Return the [x, y] coordinate for the center point of the cell that contains the specified text.  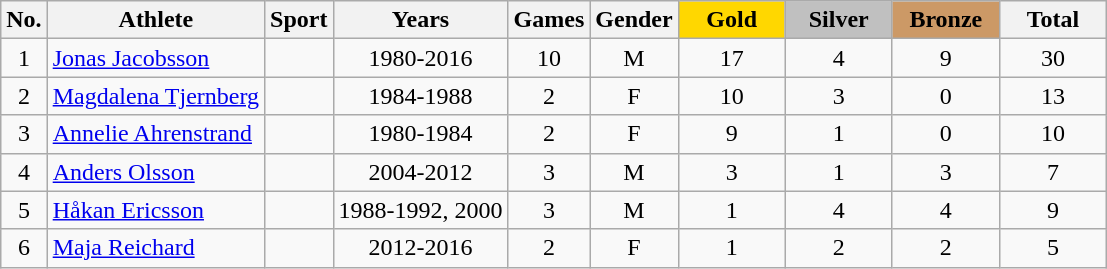
Athlete [156, 20]
Gender [634, 20]
17 [732, 58]
6 [24, 248]
Maja Reichard [156, 248]
7 [1052, 172]
1980-2016 [420, 58]
Total [1052, 20]
Håkan Ericsson [156, 210]
Games [549, 20]
1988-1992, 2000 [420, 210]
13 [1052, 96]
Magdalena Tjernberg [156, 96]
2004-2012 [420, 172]
2012-2016 [420, 248]
Jonas Jacobsson [156, 58]
1984-1988 [420, 96]
No. [24, 20]
Sport [299, 20]
Annelie Ahrenstrand [156, 134]
1980-1984 [420, 134]
Silver [838, 20]
Gold [732, 20]
Anders Olsson [156, 172]
30 [1052, 58]
Bronze [946, 20]
Years [420, 20]
